Scan for the cell matching the given text and deliver its (x, y) coordinate at center. 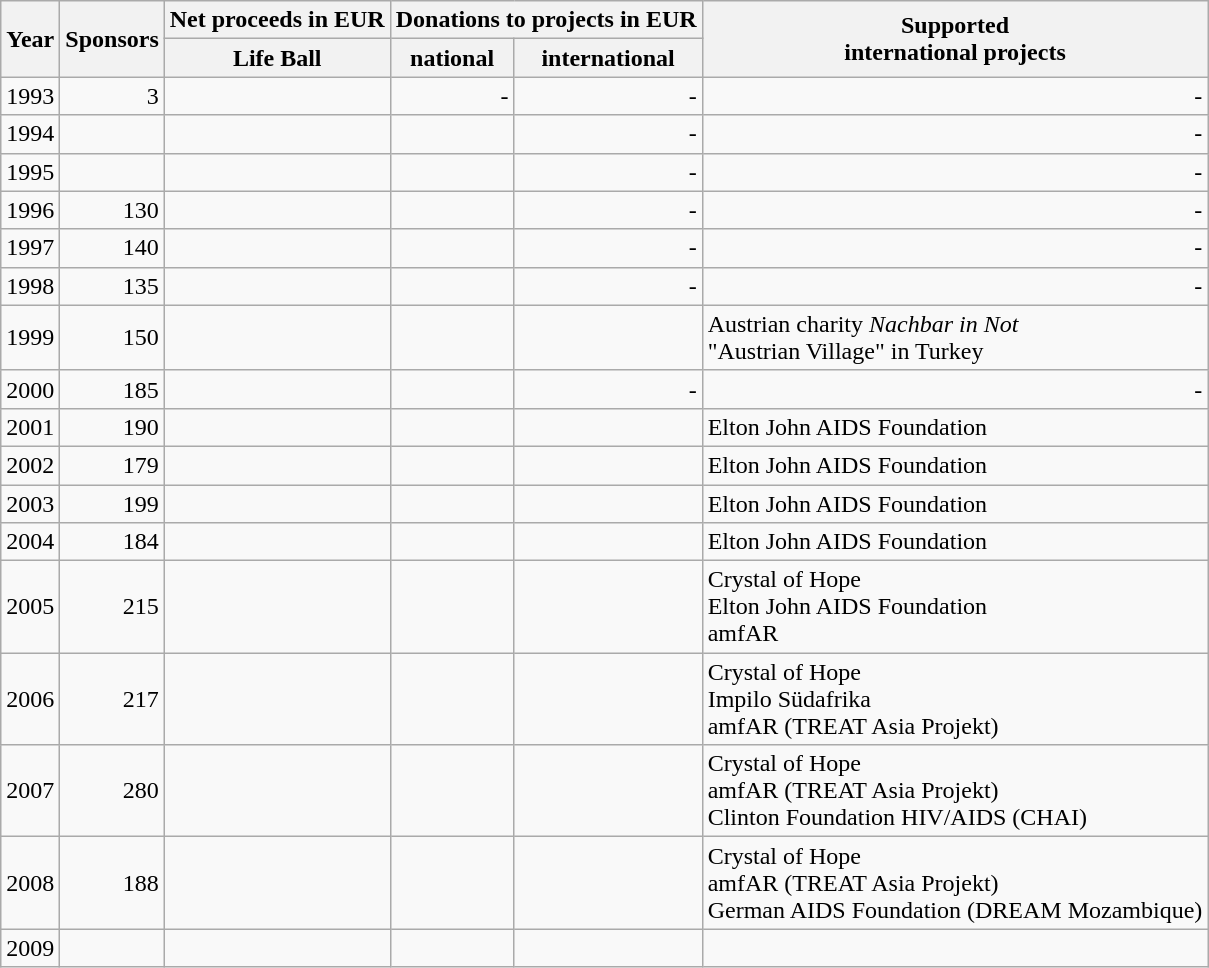
Donations to projects in EUR (546, 20)
217 (112, 699)
190 (112, 427)
1998 (30, 286)
Life Ball (277, 58)
2007 (30, 791)
Sponsors (112, 39)
2008 (30, 883)
1997 (30, 248)
150 (112, 338)
2000 (30, 389)
3 (112, 96)
199 (112, 503)
Supportedinternational projects (955, 39)
1995 (30, 172)
Crystal of HopeElton John AIDS FoundationamfAR (955, 607)
185 (112, 389)
national (452, 58)
1994 (30, 134)
Crystal of HopeImpilo SüdafrikaamfAR (TREAT Asia Projekt) (955, 699)
2006 (30, 699)
2009 (30, 948)
Net proceeds in EUR (277, 20)
2002 (30, 465)
179 (112, 465)
2005 (30, 607)
215 (112, 607)
2004 (30, 542)
Austrian charity Nachbar in Not"Austrian Village" in Turkey (955, 338)
Crystal of HopeamfAR (TREAT Asia Projekt)Clinton Foundation HIV/AIDS (CHAI) (955, 791)
1996 (30, 210)
135 (112, 286)
188 (112, 883)
140 (112, 248)
280 (112, 791)
130 (112, 210)
2001 (30, 427)
Year (30, 39)
184 (112, 542)
Crystal of HopeamfAR (TREAT Asia Projekt)German AIDS Foundation (DREAM Mozambique) (955, 883)
2003 (30, 503)
1999 (30, 338)
international (608, 58)
1993 (30, 96)
